Extract the [X, Y] coordinate from the center of the cell holding the provided text.  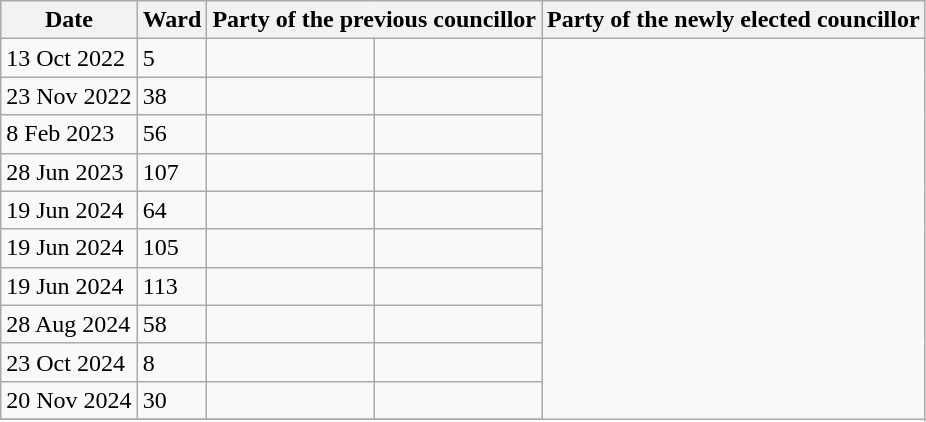
Party of the newly elected councillor [734, 20]
28 Aug 2024 [69, 324]
8 [172, 362]
5 [172, 58]
Ward [172, 20]
58 [172, 324]
Party of the previous councillor [374, 20]
113 [172, 286]
13 Oct 2022 [69, 58]
107 [172, 172]
30 [172, 400]
64 [172, 210]
23 Nov 2022 [69, 96]
8 Feb 2023 [69, 134]
23 Oct 2024 [69, 362]
38 [172, 96]
20 Nov 2024 [69, 400]
28 Jun 2023 [69, 172]
56 [172, 134]
105 [172, 248]
Date [69, 20]
